Extract the [X, Y] coordinate from the center of the cell holding the provided text.  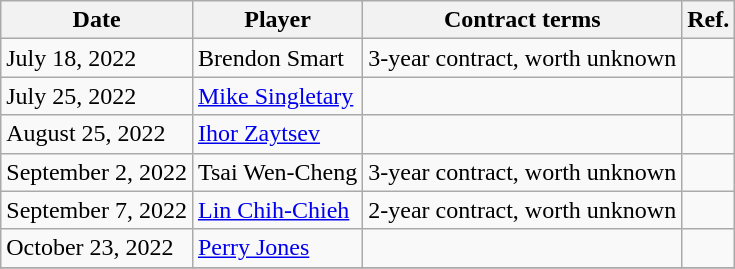
Lin Chih-Chieh [277, 210]
2-year contract, worth unknown [522, 210]
Brendon Smart [277, 58]
October 23, 2022 [97, 248]
Date [97, 20]
Ihor Zaytsev [277, 134]
Tsai Wen-Cheng [277, 172]
Perry Jones [277, 248]
Contract terms [522, 20]
July 25, 2022 [97, 96]
July 18, 2022 [97, 58]
Mike Singletary [277, 96]
September 7, 2022 [97, 210]
August 25, 2022 [97, 134]
Ref. [708, 20]
Player [277, 20]
September 2, 2022 [97, 172]
